Find where the given text appears and provide that cell's center as (x, y) coordinate. 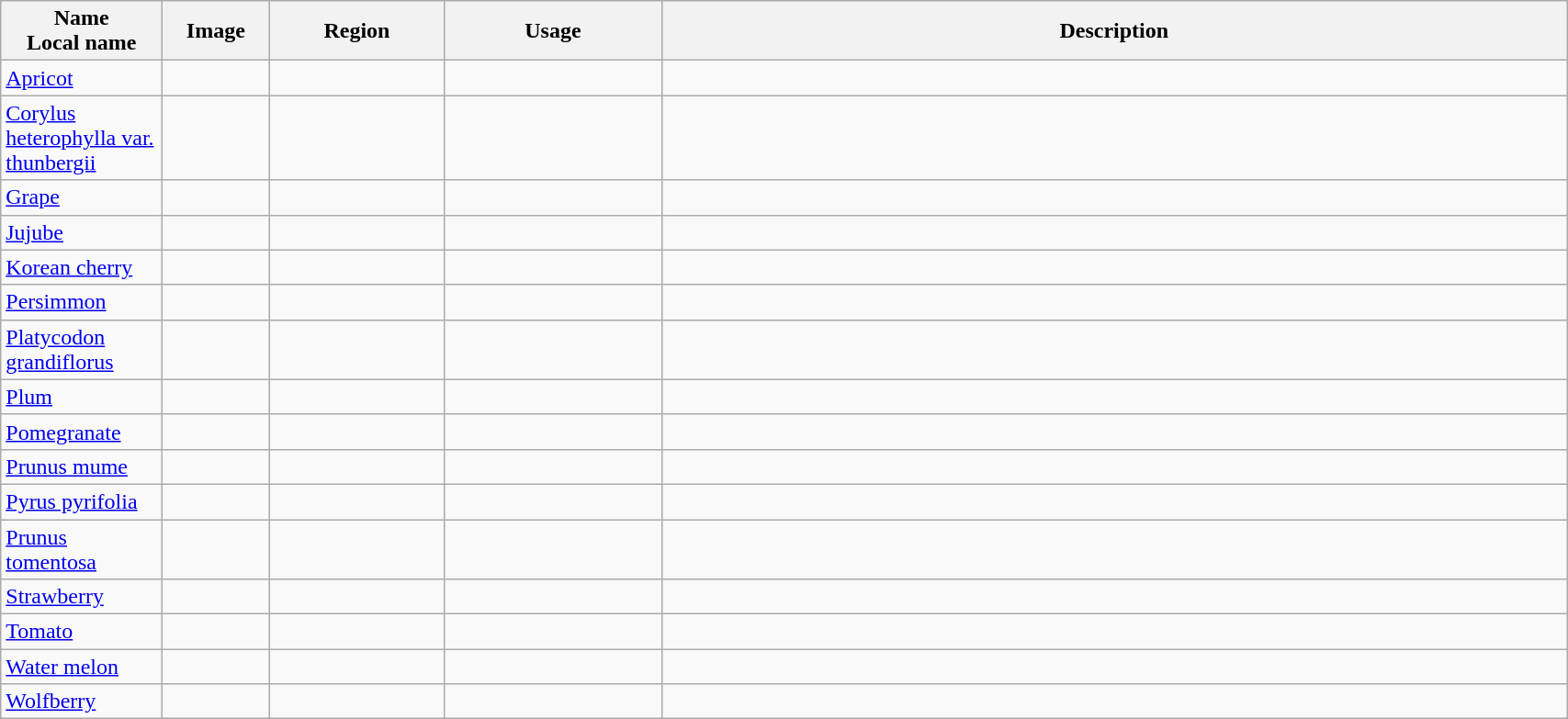
Description (1114, 31)
Corylus heterophylla var. thunbergii (82, 138)
Tomato (82, 632)
Region (356, 31)
NameLocal name (82, 31)
Plum (82, 397)
Pyrus pyrifolia (82, 501)
Prunus mume (82, 466)
Grape (82, 197)
Image (216, 31)
Platycodon grandiflorus (82, 349)
Prunus tomentosa (82, 549)
Strawberry (82, 597)
Apricot (82, 78)
Pomegranate (82, 432)
Water melon (82, 667)
Usage (553, 31)
Korean cherry (82, 267)
Persimmon (82, 302)
Wolfberry (82, 702)
Jujube (82, 232)
